Identify which cell holds the provided text, then report its (x, y) central coordinate. 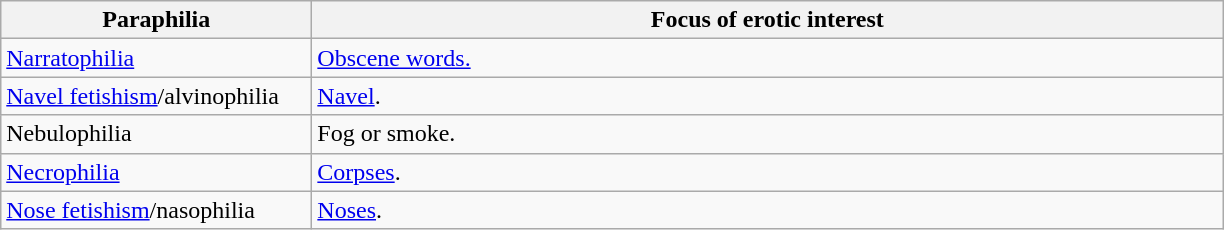
Nose fetishism/nasophilia (156, 210)
Navel. (768, 96)
Noses. (768, 210)
Obscene words. (768, 58)
Necrophilia (156, 172)
Narratophilia (156, 58)
Paraphilia (156, 20)
Corpses. (768, 172)
Focus of erotic interest (768, 20)
Fog or smoke. (768, 134)
Navel fetishism/alvinophilia (156, 96)
Nebulophilia (156, 134)
